From the cell containing the given text, extract its center point as [X, Y] coordinate. 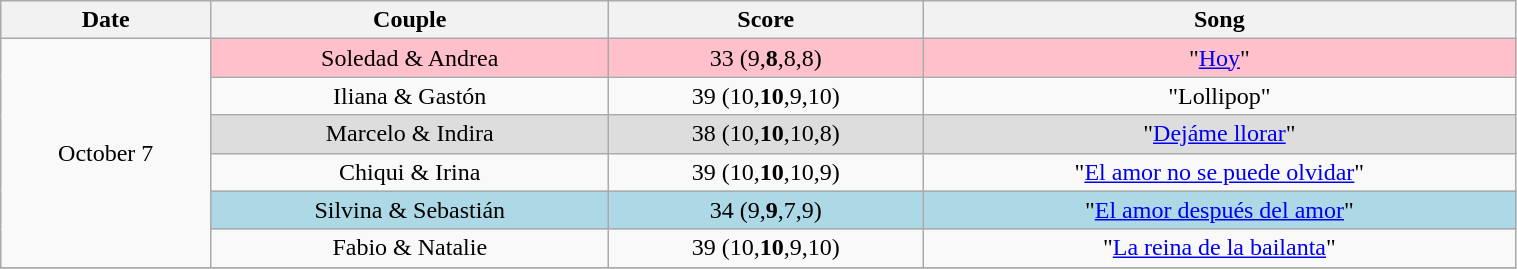
"Hoy" [1220, 58]
October 7 [106, 153]
Score [766, 20]
Marcelo & Indira [410, 134]
"La reina de la bailanta" [1220, 248]
Song [1220, 20]
Soledad & Andrea [410, 58]
"Dejáme llorar" [1220, 134]
Couple [410, 20]
38 (10,10,10,8) [766, 134]
"El amor después del amor" [1220, 210]
Date [106, 20]
33 (9,8,8,8) [766, 58]
"El amor no se puede olvidar" [1220, 172]
Chiqui & Irina [410, 172]
Iliana & Gastón [410, 96]
"Lollipop" [1220, 96]
39 (10,10,10,9) [766, 172]
34 (9,9,7,9) [766, 210]
Silvina & Sebastián [410, 210]
Fabio & Natalie [410, 248]
